Detect which cell encompasses the target text, then output its (X, Y) center coordinate. 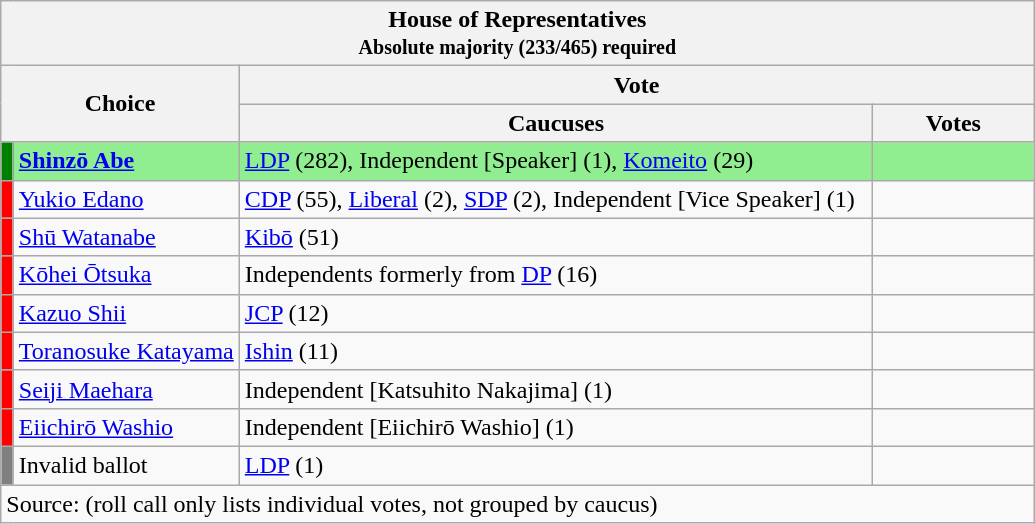
LDP (1) (556, 465)
Independent [Eiichirō Washio] (1) (556, 427)
Invalid ballot (126, 465)
House of Representatives Absolute majority (233/465) required (518, 34)
Shū Watanabe (126, 237)
Kibō (51) (556, 237)
Vote (636, 85)
Independent [Katsuhito Nakajima] (1) (556, 389)
Toranosuke Katayama (126, 351)
Ishin (11) (556, 351)
JCP (12) (556, 313)
Independents formerly from DP (16) (556, 275)
Choice (120, 104)
Caucuses (556, 123)
Votes (954, 123)
Seiji Maehara (126, 389)
Kazuo Shii (126, 313)
Eiichirō Washio (126, 427)
Source: (roll call only lists individual votes, not grouped by caucus) (518, 503)
Shinzō Abe (126, 161)
CDP (55), Liberal (2), SDP (2), Independent [Vice Speaker] (1) (556, 199)
Kōhei Ōtsuka (126, 275)
LDP (282), Independent [Speaker] (1), Komeito (29) (556, 161)
Yukio Edano (126, 199)
